Scan for the cell matching the given text and deliver its [x, y] coordinate at center. 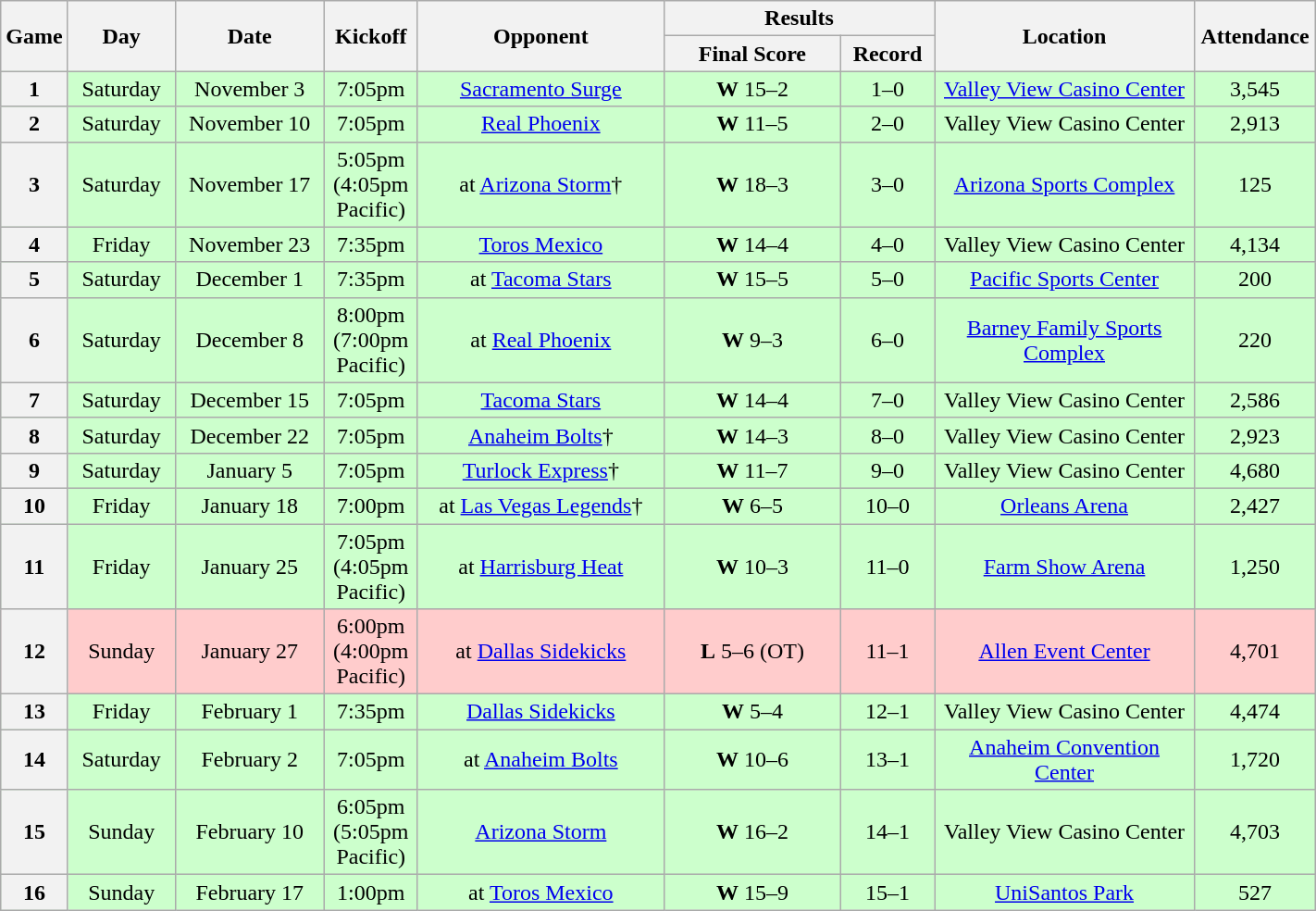
1,250 [1255, 567]
11–1 [887, 652]
W 10–6 [751, 759]
7 [34, 400]
Barney Family Sports Complex [1064, 340]
Kickoff [370, 36]
12–1 [887, 712]
1:00pm [370, 892]
6–0 [887, 340]
November 10 [250, 124]
10 [34, 505]
10–0 [887, 505]
9–0 [887, 470]
6:00pm(4:00pm Pacific) [370, 652]
at Tacoma Stars [540, 280]
W 11–5 [751, 124]
1–0 [887, 89]
13 [34, 712]
at Anaheim Bolts [540, 759]
2,586 [1255, 400]
4,701 [1255, 652]
5–0 [887, 280]
16 [34, 892]
11 [34, 567]
200 [1255, 280]
Anaheim Bolts† [540, 435]
December 22 [250, 435]
at Toros Mexico [540, 892]
1,720 [1255, 759]
Real Phoenix [540, 124]
Location [1064, 36]
4,134 [1255, 244]
2 [34, 124]
W 11–7 [751, 470]
Date [250, 36]
15–1 [887, 892]
4,703 [1255, 832]
4–0 [887, 244]
15 [34, 832]
January 18 [250, 505]
February 17 [250, 892]
W 15–2 [751, 89]
W 18–3 [751, 184]
at Harrisburg Heat [540, 567]
220 [1255, 340]
W 14–3 [751, 435]
W 6–5 [751, 505]
January 25 [250, 567]
Sacramento Surge [540, 89]
Attendance [1255, 36]
4 [34, 244]
1 [34, 89]
7–0 [887, 400]
3 [34, 184]
11–0 [887, 567]
Orleans Arena [1064, 505]
W 10–3 [751, 567]
at Real Phoenix [540, 340]
8–0 [887, 435]
7:05pm(4:05pm Pacific) [370, 567]
Anaheim Convention Center [1064, 759]
9 [34, 470]
L 5–6 (OT) [751, 652]
W 9–3 [751, 340]
November 3 [250, 89]
4,474 [1255, 712]
8 [34, 435]
at Arizona Storm† [540, 184]
Arizona Sports Complex [1064, 184]
2,913 [1255, 124]
Results [799, 19]
at Dallas Sidekicks [540, 652]
January 5 [250, 470]
Opponent [540, 36]
November 17 [250, 184]
Record [887, 54]
13–1 [887, 759]
December 1 [250, 280]
Final Score [751, 54]
6:05pm(5:05pm Pacific) [370, 832]
5 [34, 280]
14 [34, 759]
2,923 [1255, 435]
3,545 [1255, 89]
at Las Vegas Legends† [540, 505]
Toros Mexico [540, 244]
12 [34, 652]
W 15–9 [751, 892]
8:00pm(7:00pm Pacific) [370, 340]
Tacoma Stars [540, 400]
527 [1255, 892]
2–0 [887, 124]
January 27 [250, 652]
Allen Event Center [1064, 652]
December 8 [250, 340]
5:05pm(4:05pm Pacific) [370, 184]
6 [34, 340]
7:00pm [370, 505]
W 5–4 [751, 712]
W 15–5 [751, 280]
February 2 [250, 759]
Turlock Express† [540, 470]
Game [34, 36]
February 1 [250, 712]
2,427 [1255, 505]
December 15 [250, 400]
Day [121, 36]
Arizona Storm [540, 832]
UniSantos Park [1064, 892]
14–1 [887, 832]
Farm Show Arena [1064, 567]
4,680 [1255, 470]
3–0 [887, 184]
Dallas Sidekicks [540, 712]
W 16–2 [751, 832]
February 10 [250, 832]
125 [1255, 184]
Pacific Sports Center [1064, 280]
November 23 [250, 244]
